Scan for the cell matching the given text and deliver its [X, Y] coordinate at center. 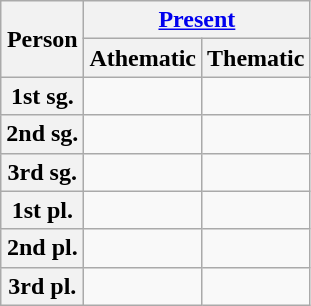
Person [42, 39]
1st pl. [42, 210]
3rd sg. [42, 172]
2nd sg. [42, 134]
Athematic [143, 58]
2nd pl. [42, 248]
Thematic [256, 58]
1st sg. [42, 96]
3rd pl. [42, 286]
Present [197, 20]
